Detect which cell encompasses the target text, then output its (X, Y) center coordinate. 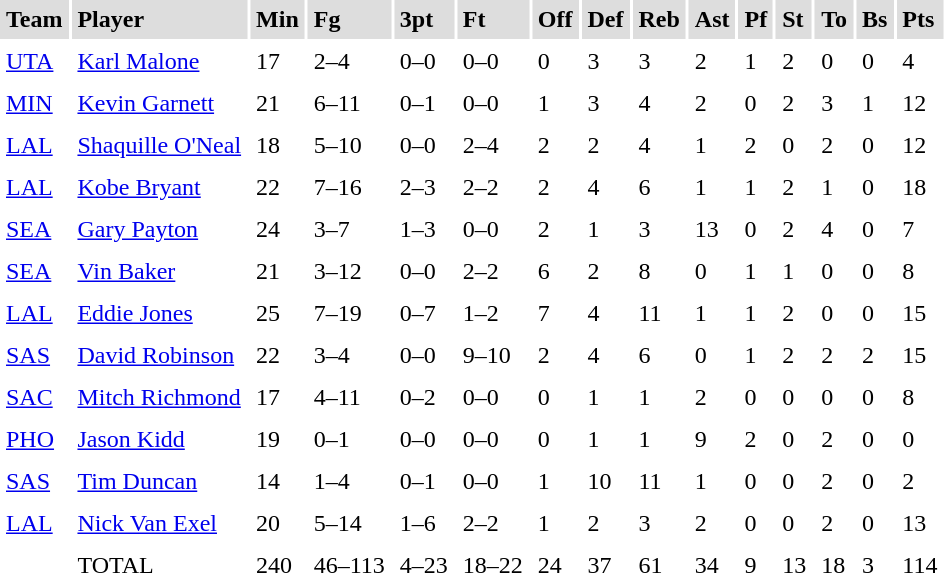
MIN (34, 104)
5–10 (350, 146)
2–3 (424, 188)
14 (278, 482)
4–11 (350, 398)
Min (278, 20)
Ast (712, 20)
7–16 (350, 188)
To (834, 20)
1–3 (424, 230)
3pt (424, 20)
0–7 (424, 314)
St (794, 20)
Reb (660, 20)
3–4 (350, 356)
Vin Baker (159, 272)
Ft (493, 20)
Bs (874, 20)
1–6 (424, 524)
0–2 (424, 398)
Kevin Garnett (159, 104)
Off (556, 20)
Jason Kidd (159, 440)
1–4 (350, 482)
5–14 (350, 524)
Tim Duncan (159, 482)
19 (278, 440)
24 (278, 230)
Pts (920, 20)
9 (712, 440)
Player (159, 20)
3–7 (350, 230)
3–12 (350, 272)
Karl Malone (159, 62)
9–10 (493, 356)
25 (278, 314)
Kobe Bryant (159, 188)
1–2 (493, 314)
Fg (350, 20)
UTA (34, 62)
David Robinson (159, 356)
20 (278, 524)
Eddie Jones (159, 314)
Mitch Richmond (159, 398)
PHO (34, 440)
Gary Payton (159, 230)
SAC (34, 398)
Shaquille O'Neal (159, 146)
10 (606, 482)
Nick Van Exel (159, 524)
Pf (756, 20)
Def (606, 20)
6–11 (350, 104)
7–19 (350, 314)
Team (34, 20)
